From the cell containing the given text, extract its center point as (x, y) coordinate. 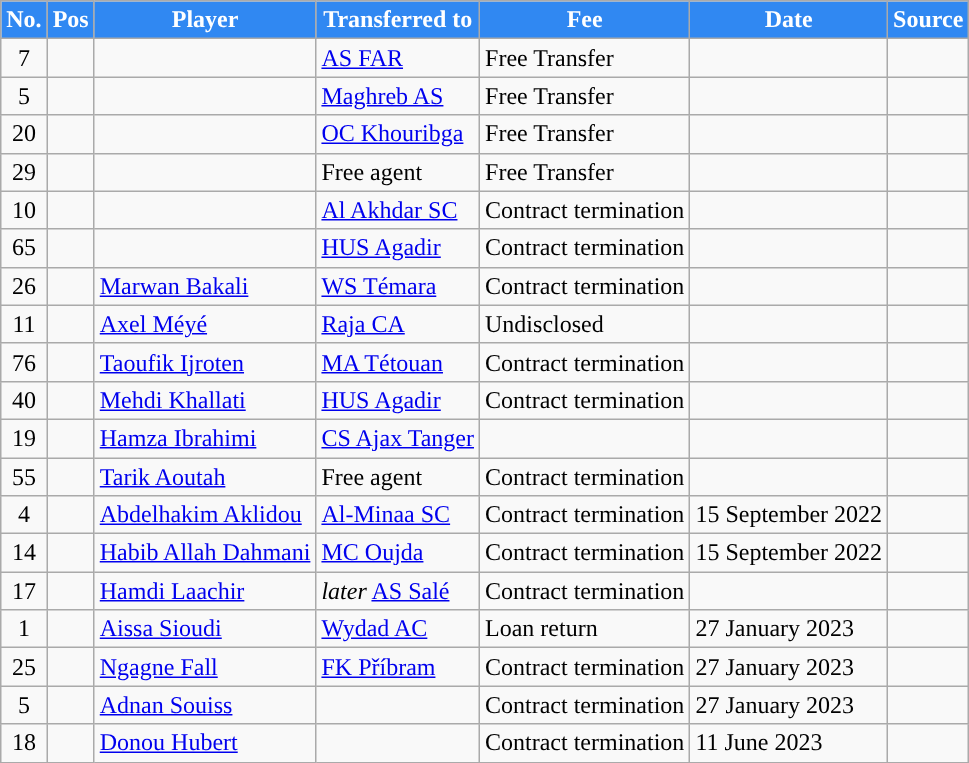
18 (24, 743)
Source (928, 20)
Donou Hubert (205, 743)
Axel Méyé (205, 324)
Undisclosed (585, 324)
Adnan Souiss (205, 705)
1 (24, 629)
CS Ajax Tanger (398, 438)
65 (24, 248)
Ngagne Fall (205, 667)
Hamdi Laachir (205, 591)
Taoufik Ijroten (205, 362)
10 (24, 210)
No. (24, 20)
OC Khouribga (398, 134)
Habib Allah Dahmani (205, 553)
19 (24, 438)
Mehdi Khallati (205, 400)
76 (24, 362)
20 (24, 134)
Abdelhakim Aklidou (205, 515)
4 (24, 515)
Marwan Bakali (205, 286)
AS FAR (398, 58)
Pos (70, 20)
Raja CA (398, 324)
55 (24, 477)
26 (24, 286)
WS Témara (398, 286)
Transferred to (398, 20)
11 June 2023 (789, 743)
Maghreb AS (398, 96)
Al Akhdar SC (398, 210)
Tarik Aoutah (205, 477)
7 (24, 58)
Fee (585, 20)
Date (789, 20)
FK Příbram (398, 667)
29 (24, 172)
Wydad AC (398, 629)
MC Oujda (398, 553)
11 (24, 324)
Player (205, 20)
25 (24, 667)
Hamza Ibrahimi (205, 438)
Loan return (585, 629)
MA Tétouan (398, 362)
17 (24, 591)
Al-Minaa SC (398, 515)
40 (24, 400)
14 (24, 553)
later AS Salé (398, 591)
Aissa Sioudi (205, 629)
